Find where the given text appears and provide that cell's center as [X, Y] coordinate. 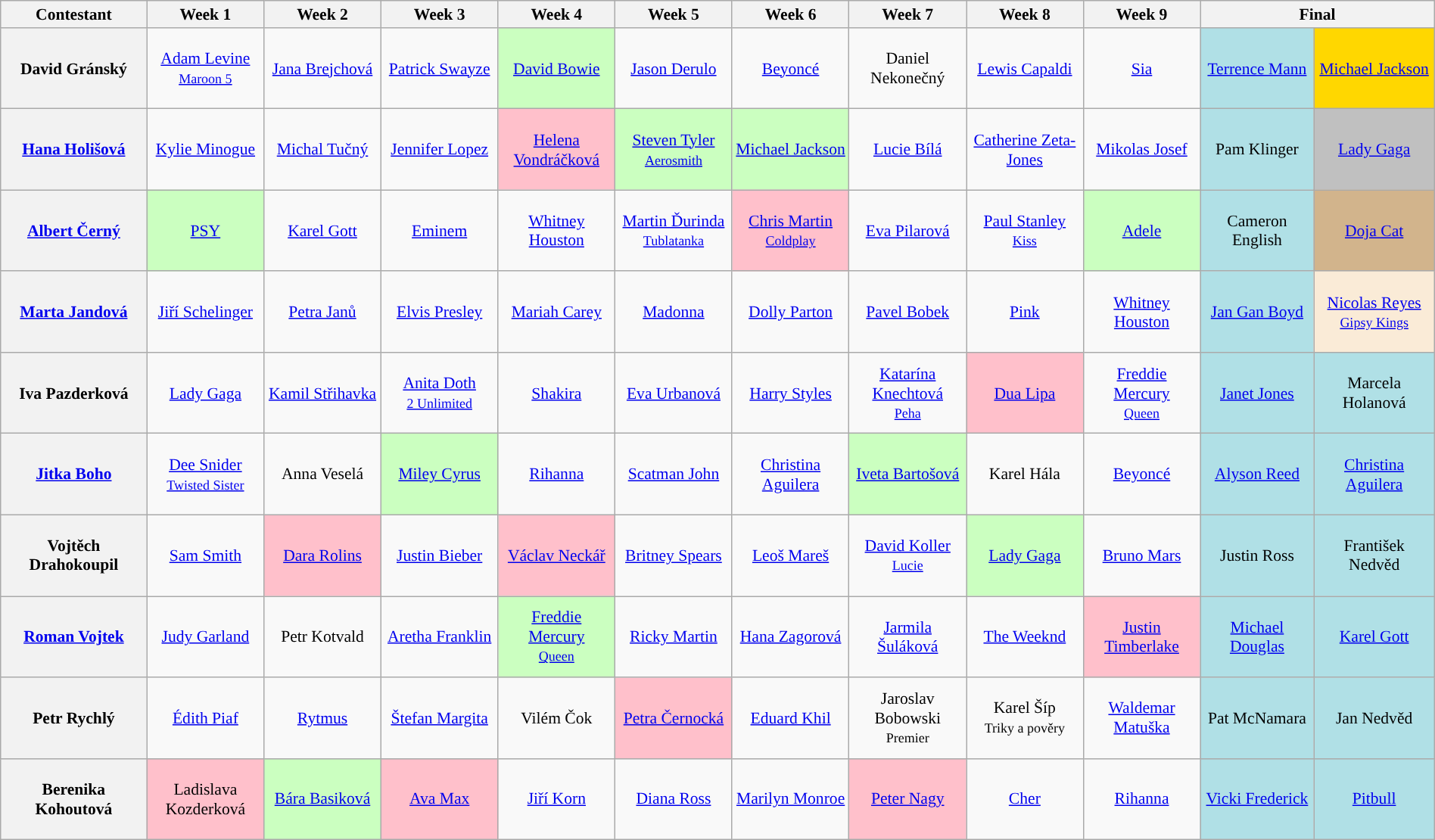
Kamil Střihavka [322, 394]
Steven TylerAerosmith [674, 150]
Jennifer Lopez [439, 150]
Cameron English [1257, 230]
Petr Kotvald [322, 637]
Shakira [557, 394]
Marta Jandová [74, 312]
Week 4 [557, 14]
Roman Vojtek [74, 637]
Karel ŠípTriky a pověry [1025, 717]
Martin ĎurindaTublatanka [674, 230]
Édith Piaf [206, 717]
Karel Hála [1025, 474]
Jan Gan Boyd [1257, 312]
Contestant [74, 14]
Sia [1141, 68]
Ricky Martin [674, 637]
Lucie Bílá [908, 150]
Week 2 [322, 14]
Vojtěch Drahokoupil [74, 555]
Hana Zagorová [790, 637]
Sam Smith [206, 555]
Václav Neckář [557, 555]
Marilyn Monroe [790, 799]
Dolly Parton [790, 312]
Štefan Margita [439, 717]
Lewis Capaldi [1025, 68]
Britney Spears [674, 555]
Chris MartinColdplay [790, 230]
Madonna [674, 312]
Hana Holišová [74, 150]
Petr Rychlý [74, 717]
Week 7 [908, 14]
Pavel Bobek [908, 312]
Aretha Franklin [439, 637]
Bruno Mars [1141, 555]
Terrence Mann [1257, 68]
Ava Max [439, 799]
František Nedvěd [1374, 555]
Justin Bieber [439, 555]
Jarmila Šuláková [908, 637]
Harry Styles [790, 394]
Eva Pilarová [908, 230]
Albert Černý [74, 230]
Paul StanleyKiss [1025, 230]
Week 5 [674, 14]
Anita Doth2 Unlimited [439, 394]
Miley Cyrus [439, 474]
Vilém Čok [557, 717]
The Weeknd [1025, 637]
Bára Basiková [322, 799]
Judy Garland [206, 637]
David KollerLucie [908, 555]
Alyson Reed [1257, 474]
Justin Ross [1257, 555]
Catherine Zeta-Jones [1025, 150]
Jason Derulo [674, 68]
Kylie Minogue [206, 150]
Scatman John [674, 474]
Waldemar Matuška [1141, 717]
Final [1317, 14]
Cher [1025, 799]
Jaroslav BobowskiPremier [908, 717]
Doja Cat [1374, 230]
Katarína KnechtováPeha [908, 394]
PSY [206, 230]
Week 1 [206, 14]
Iveta Bartošová [908, 474]
Jan Nedvěd [1374, 717]
Eva Urbanová [674, 394]
Mikolas Josef [1141, 150]
Jiří Korn [557, 799]
Leoš Mareš [790, 555]
Dee SniderTwisted Sister [206, 474]
Iva Pazderková [74, 394]
Pam Klinger [1257, 150]
Helena Vondráčková [557, 150]
Petra Janů [322, 312]
Jana Brejchová [322, 68]
David Gránský [74, 68]
Eminem [439, 230]
Vicki Frederick [1257, 799]
Justin Timberlake [1141, 637]
Adele [1141, 230]
Jiří Schelinger [206, 312]
Dara Rolins [322, 555]
Pink [1025, 312]
Dua Lipa [1025, 394]
Pitbull [1374, 799]
Janet Jones [1257, 394]
Mariah Carey [557, 312]
Nicolas ReyesGipsy Kings [1374, 312]
Week 8 [1025, 14]
Daniel Nekonečný [908, 68]
Jitka Boho [74, 474]
Peter Nagy [908, 799]
Adam LevineMaroon 5 [206, 68]
Marcela Holanová [1374, 394]
Ladislava Kozderková [206, 799]
Eduard Khil [790, 717]
Anna Veselá [322, 474]
Berenika Kohoutová [74, 799]
Pat McNamara [1257, 717]
Rytmus [322, 717]
Week 3 [439, 14]
Diana Ross [674, 799]
Elvis Presley [439, 312]
Michael Douglas [1257, 637]
Week 9 [1141, 14]
Michal Tučný [322, 150]
David Bowie [557, 68]
Week 6 [790, 14]
Petra Černocká [674, 717]
Patrick Swayze [439, 68]
